Pinpoint the cell where the given text exists, returning its [x, y] midpoint coordinate. 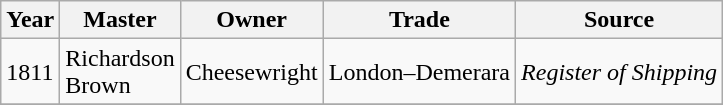
Source [620, 20]
Cheesewright [252, 72]
Year [30, 20]
Register of Shipping [620, 72]
London–Demerara [419, 72]
Master [120, 20]
Trade [419, 20]
RichardsonBrown [120, 72]
1811 [30, 72]
Owner [252, 20]
